From the cell containing the given text, extract its center point as [x, y] coordinate. 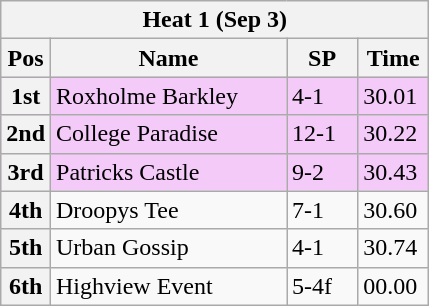
1st [26, 96]
Droopys Tee [169, 210]
Heat 1 (Sep 3) [215, 20]
5-4f [322, 286]
5th [26, 248]
4th [26, 210]
7-1 [322, 210]
30.74 [394, 248]
Pos [26, 58]
SP [322, 58]
2nd [26, 134]
9-2 [322, 172]
Highview Event [169, 286]
Patricks Castle [169, 172]
30.01 [394, 96]
Name [169, 58]
Urban Gossip [169, 248]
30.22 [394, 134]
3rd [26, 172]
30.60 [394, 210]
12-1 [322, 134]
College Paradise [169, 134]
00.00 [394, 286]
Time [394, 58]
30.43 [394, 172]
6th [26, 286]
Roxholme Barkley [169, 96]
